Output the [X, Y] coordinate of the center of the cell containing the given text.  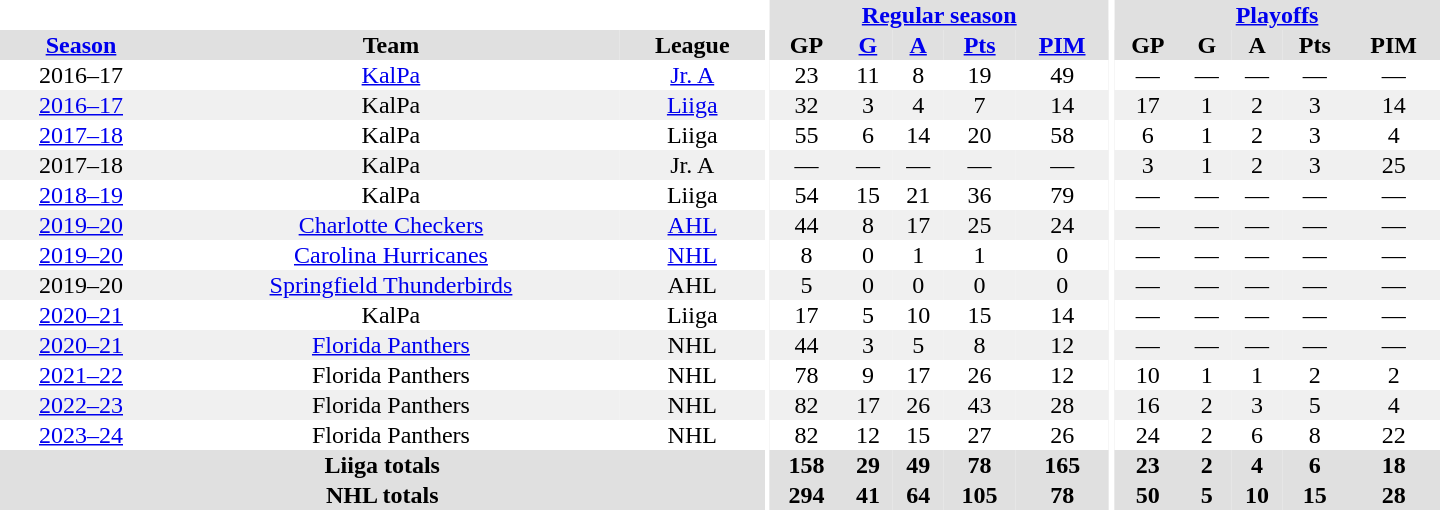
Charlotte Checkers [391, 225]
19 [980, 75]
294 [806, 495]
11 [868, 75]
Springfield Thunderbirds [391, 285]
21 [918, 195]
7 [980, 105]
20 [980, 135]
Season [81, 45]
2021–22 [81, 375]
54 [806, 195]
Playoffs [1277, 15]
29 [868, 465]
55 [806, 135]
Carolina Hurricanes [391, 255]
105 [980, 495]
32 [806, 105]
2018–19 [81, 195]
NHL totals [382, 495]
16 [1148, 405]
50 [1148, 495]
36 [980, 195]
79 [1062, 195]
9 [868, 375]
Team [391, 45]
2023–24 [81, 435]
League [692, 45]
Liiga totals [382, 465]
22 [1394, 435]
158 [806, 465]
165 [1062, 465]
2022–23 [81, 405]
27 [980, 435]
41 [868, 495]
18 [1394, 465]
64 [918, 495]
43 [980, 405]
Regular season [939, 15]
58 [1062, 135]
